From the cell containing the given text, extract its center point as (x, y) coordinate. 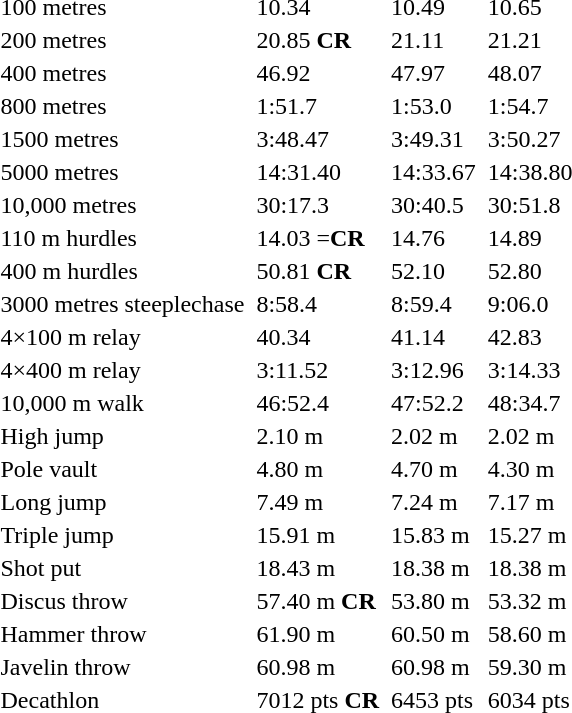
1:51.7 (318, 106)
7.24 m (434, 502)
3:11.52 (318, 370)
21.11 (434, 40)
47.97 (434, 73)
8:58.4 (318, 304)
7.49 m (318, 502)
18.43 m (318, 568)
14:33.67 (434, 172)
20.85 CR (318, 40)
2.02 m (434, 436)
57.40 m CR (318, 601)
2.10 m (318, 436)
14.76 (434, 238)
8:59.4 (434, 304)
30:40.5 (434, 205)
4.70 m (434, 469)
50.81 CR (318, 271)
14.03 =CR (318, 238)
1:53.0 (434, 106)
3:48.47 (318, 139)
14:31.40 (318, 172)
4.80 m (318, 469)
3:49.31 (434, 139)
46.92 (318, 73)
18.38 m (434, 568)
46:52.4 (318, 403)
41.14 (434, 337)
15.91 m (318, 535)
52.10 (434, 271)
47:52.2 (434, 403)
3:12.96 (434, 370)
61.90 m (318, 634)
30:17.3 (318, 205)
60.50 m (434, 634)
53.80 m (434, 601)
40.34 (318, 337)
15.83 m (434, 535)
